Detect which cell encompasses the target text, then output its (X, Y) center coordinate. 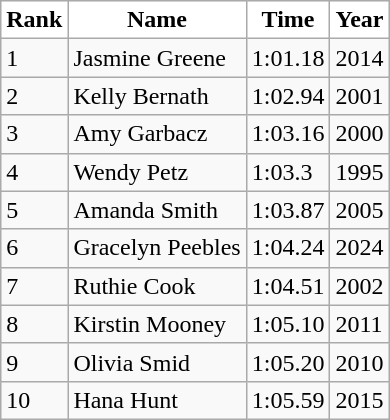
2011 (360, 324)
Wendy Petz (157, 172)
Jasmine Greene (157, 58)
Amy Garbacz (157, 134)
2001 (360, 96)
1:03.3 (288, 172)
1:03.16 (288, 134)
1995 (360, 172)
1:03.87 (288, 210)
Gracelyn Peebles (157, 248)
Kirstin Mooney (157, 324)
Amanda Smith (157, 210)
2005 (360, 210)
2014 (360, 58)
10 (34, 400)
5 (34, 210)
9 (34, 362)
2024 (360, 248)
Ruthie Cook (157, 286)
3 (34, 134)
1 (34, 58)
2 (34, 96)
Year (360, 20)
1:05.20 (288, 362)
2015 (360, 400)
1:04.51 (288, 286)
Rank (34, 20)
Kelly Bernath (157, 96)
Time (288, 20)
1:04.24 (288, 248)
Hana Hunt (157, 400)
2002 (360, 286)
Olivia Smid (157, 362)
1:05.10 (288, 324)
Name (157, 20)
4 (34, 172)
1:01.18 (288, 58)
1:05.59 (288, 400)
6 (34, 248)
2010 (360, 362)
8 (34, 324)
7 (34, 286)
1:02.94 (288, 96)
2000 (360, 134)
